Return (X, Y) of the center of cell containing provided text 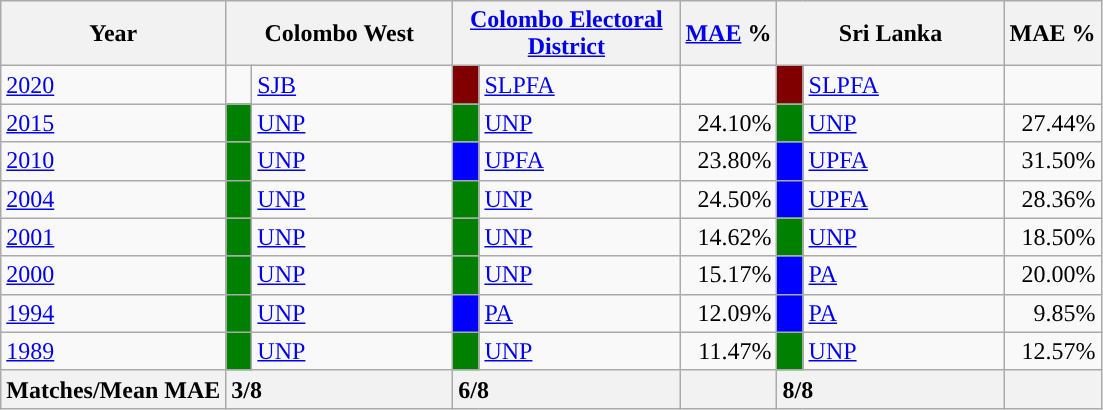
Colombo Electoral District (566, 34)
2000 (114, 275)
24.10% (728, 123)
2010 (114, 161)
27.44% (1052, 123)
31.50% (1052, 161)
2004 (114, 199)
18.50% (1052, 237)
1989 (114, 351)
Matches/Mean MAE (114, 389)
3/8 (340, 389)
8/8 (890, 389)
11.47% (728, 351)
Year (114, 34)
2020 (114, 85)
23.80% (728, 161)
24.50% (728, 199)
SJB (352, 85)
2015 (114, 123)
Colombo West (340, 34)
14.62% (728, 237)
28.36% (1052, 199)
20.00% (1052, 275)
1994 (114, 313)
12.57% (1052, 351)
2001 (114, 237)
15.17% (728, 275)
12.09% (728, 313)
Sri Lanka (890, 34)
9.85% (1052, 313)
6/8 (566, 389)
